Identify which cell holds the provided text, then report its [x, y] central coordinate. 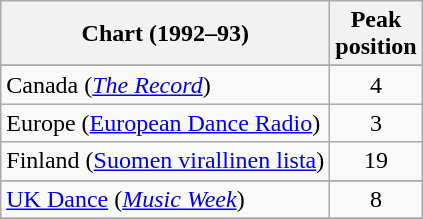
19 [376, 161]
Finland (Suomen virallinen lista) [166, 161]
UK Dance (Music Week) [166, 199]
3 [376, 123]
Canada (The Record) [166, 85]
Peakposition [376, 34]
Chart (1992–93) [166, 34]
Europe (European Dance Radio) [166, 123]
8 [376, 199]
4 [376, 85]
